For the text-containing cell, return its midpoint in (X, Y) coordinate format. 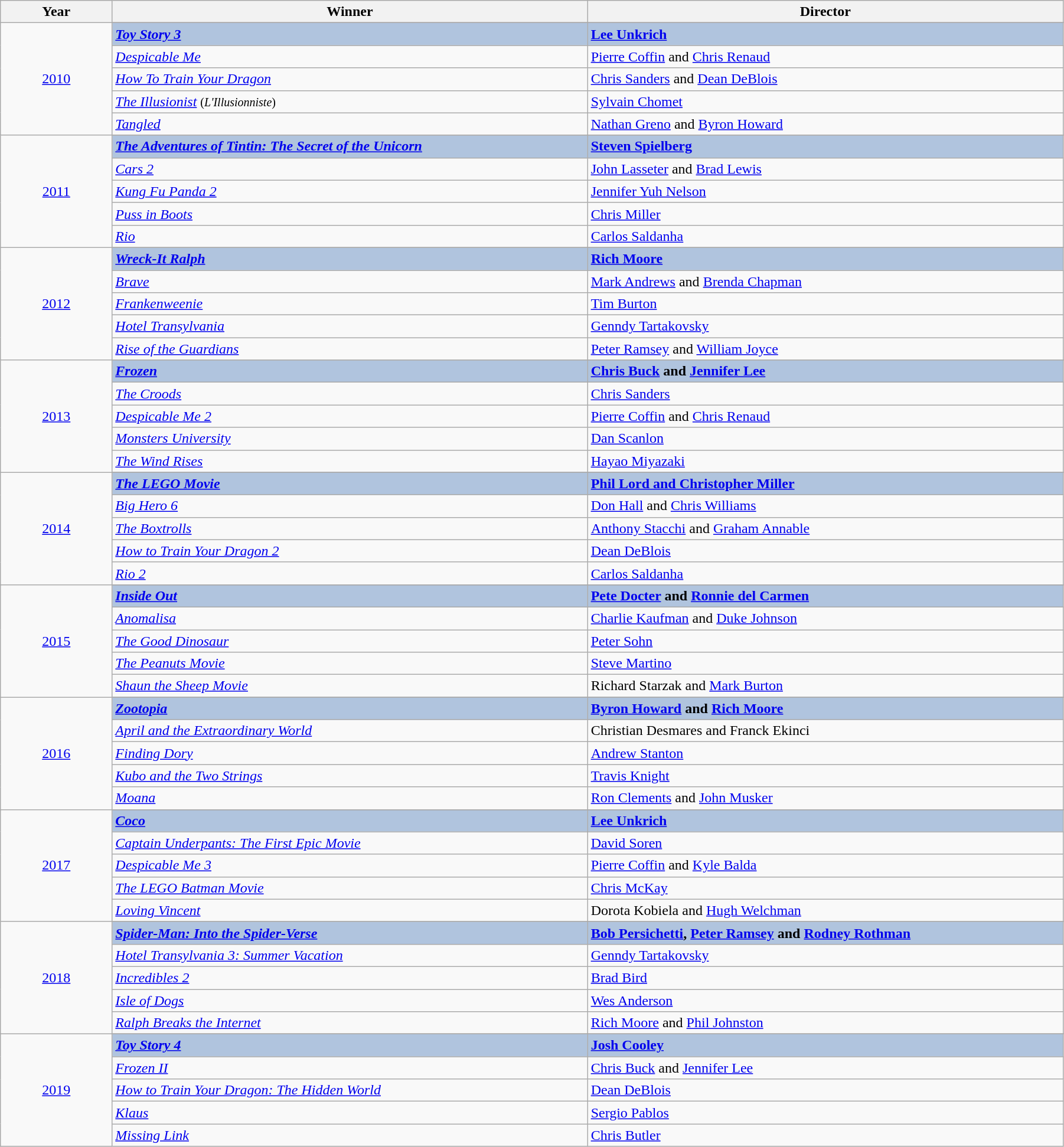
The Peanuts Movie (350, 664)
The Illusionist (L'Illusionniste) (350, 102)
The Boxtrolls (350, 528)
Spider-Man: Into the Spider-Verse (350, 933)
Dorota Kobiela and Hugh Welchman (825, 910)
Despicable Me 3 (350, 865)
Zootopia (350, 708)
Frankenweenie (350, 304)
Kung Fu Panda 2 (350, 191)
Ralph Breaks the Internet (350, 1023)
2016 (57, 753)
Josh Cooley (825, 1045)
How to Train Your Dragon: The Hidden World (350, 1090)
Despicable Me 2 (350, 416)
David Soren (825, 843)
Wes Anderson (825, 1001)
Peter Sohn (825, 641)
Frozen (350, 371)
Rich Moore and Phil Johnston (825, 1023)
The Wind Rises (350, 461)
Kubo and the Two Strings (350, 776)
Pete Docter and Ronnie del Carmen (825, 596)
Moana (350, 798)
Wreck-It Ralph (350, 259)
Cars 2 (350, 169)
John Lasseter and Brad Lewis (825, 169)
Christian Desmares and Franck Ekinci (825, 731)
Finding Dory (350, 753)
Year (57, 12)
Incredibles 2 (350, 978)
Director (825, 12)
2015 (57, 641)
How To Train Your Dragon (350, 79)
Monsters University (350, 439)
Brave (350, 282)
2014 (57, 528)
Peter Ramsey and William Joyce (825, 349)
Andrew Stanton (825, 753)
Hayao Miyazaki (825, 461)
Byron Howard and Rich Moore (825, 708)
The Croods (350, 394)
The Adventures of Tintin: The Secret of the Unicorn (350, 146)
The Good Dinosaur (350, 641)
Bob Persichetti, Peter Ramsey and Rodney Rothman (825, 933)
The LEGO Movie (350, 483)
Toy Story 3 (350, 34)
Nathan Greno and Byron Howard (825, 124)
2012 (57, 303)
2017 (57, 865)
Coco (350, 821)
Isle of Dogs (350, 1001)
April and the Extraordinary World (350, 731)
Brad Bird (825, 978)
Rise of the Guardians (350, 349)
Don Hall and Chris Williams (825, 506)
Phil Lord and Christopher Miller (825, 483)
Sylvain Chomet (825, 102)
Steven Spielberg (825, 146)
Pierre Coffin and Kyle Balda (825, 865)
Klaus (350, 1113)
Tim Burton (825, 304)
Anomalisa (350, 618)
Shaun the Sheep Movie (350, 686)
Richard Starzak and Mark Burton (825, 686)
Sergio Pablos (825, 1113)
2013 (57, 416)
Hotel Transylvania 3: Summer Vacation (350, 955)
2018 (57, 978)
Toy Story 4 (350, 1045)
Loving Vincent (350, 910)
Chris Sanders and Dean DeBlois (825, 79)
Puss in Boots (350, 214)
2010 (57, 79)
Hotel Transylvania (350, 326)
Rich Moore (825, 259)
Despicable Me (350, 57)
The LEGO Batman Movie (350, 888)
Chris McKay (825, 888)
Big Hero 6 (350, 506)
Ron Clements and John Musker (825, 798)
Dan Scanlon (825, 439)
Steve Martino (825, 664)
Inside Out (350, 596)
How to Train Your Dragon 2 (350, 551)
Tangled (350, 124)
Chris Butler (825, 1135)
2019 (57, 1090)
Chris Sanders (825, 394)
Anthony Stacchi and Graham Annable (825, 528)
Rio 2 (350, 573)
Captain Underpants: The First Epic Movie (350, 843)
2011 (57, 191)
Charlie Kaufman and Duke Johnson (825, 618)
Jennifer Yuh Nelson (825, 191)
Frozen II (350, 1068)
Winner (350, 12)
Travis Knight (825, 776)
Chris Miller (825, 214)
Rio (350, 236)
Missing Link (350, 1135)
Mark Andrews and Brenda Chapman (825, 282)
